Find where the given text appears and provide that cell's center as [x, y] coordinate. 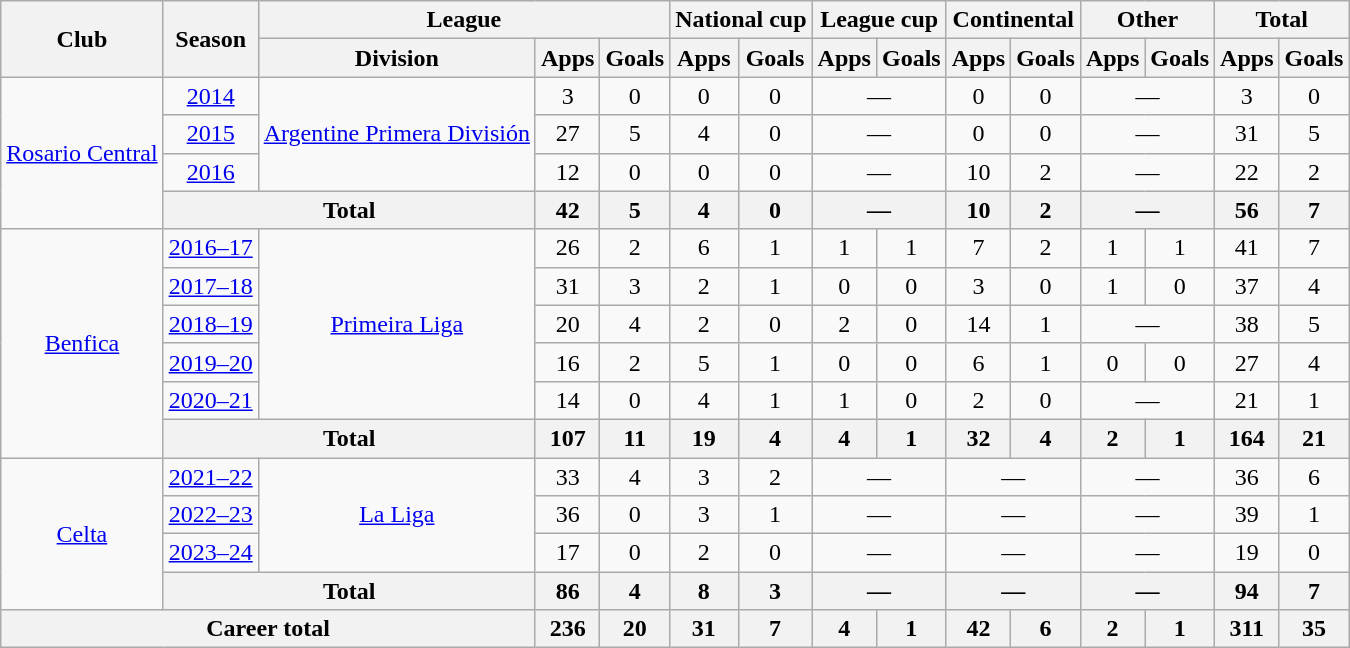
311 [1247, 629]
2018–19 [210, 324]
164 [1247, 438]
22 [1247, 172]
Career total [268, 629]
11 [635, 438]
2023–24 [210, 553]
2020–21 [210, 400]
Primeira Liga [396, 324]
33 [567, 477]
League cup [879, 20]
Division [396, 58]
2021–22 [210, 477]
236 [567, 629]
Continental [1013, 20]
35 [1314, 629]
2016–17 [210, 248]
38 [1247, 324]
League [464, 20]
Other [1147, 20]
32 [978, 438]
39 [1247, 515]
41 [1247, 248]
2019–20 [210, 362]
16 [567, 362]
8 [704, 591]
La Liga [396, 515]
17 [567, 553]
National cup [741, 20]
12 [567, 172]
86 [567, 591]
2022–23 [210, 515]
26 [567, 248]
37 [1247, 286]
94 [1247, 591]
107 [567, 438]
Club [82, 39]
56 [1247, 210]
2015 [210, 134]
2016 [210, 172]
Season [210, 39]
Rosario Central [82, 153]
Argentine Primera División [396, 134]
2017–18 [210, 286]
2014 [210, 96]
Celta [82, 534]
Benfica [82, 343]
